Capture the cell that displays the provided text and extract its (X, Y) central coordinate. 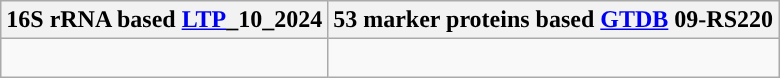
53 marker proteins based GTDB 09-RS220 (554, 20)
16S rRNA based LTP_10_2024 (164, 20)
